Identify which cell holds the provided text, then report its (x, y) central coordinate. 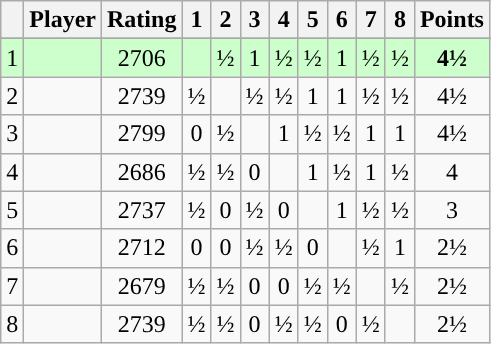
2686 (142, 172)
Rating (142, 20)
2679 (142, 286)
2737 (142, 210)
2706 (142, 58)
2712 (142, 248)
Player (63, 20)
Points (452, 20)
2799 (142, 134)
